Output the [X, Y] coordinate of the center of the cell containing the given text.  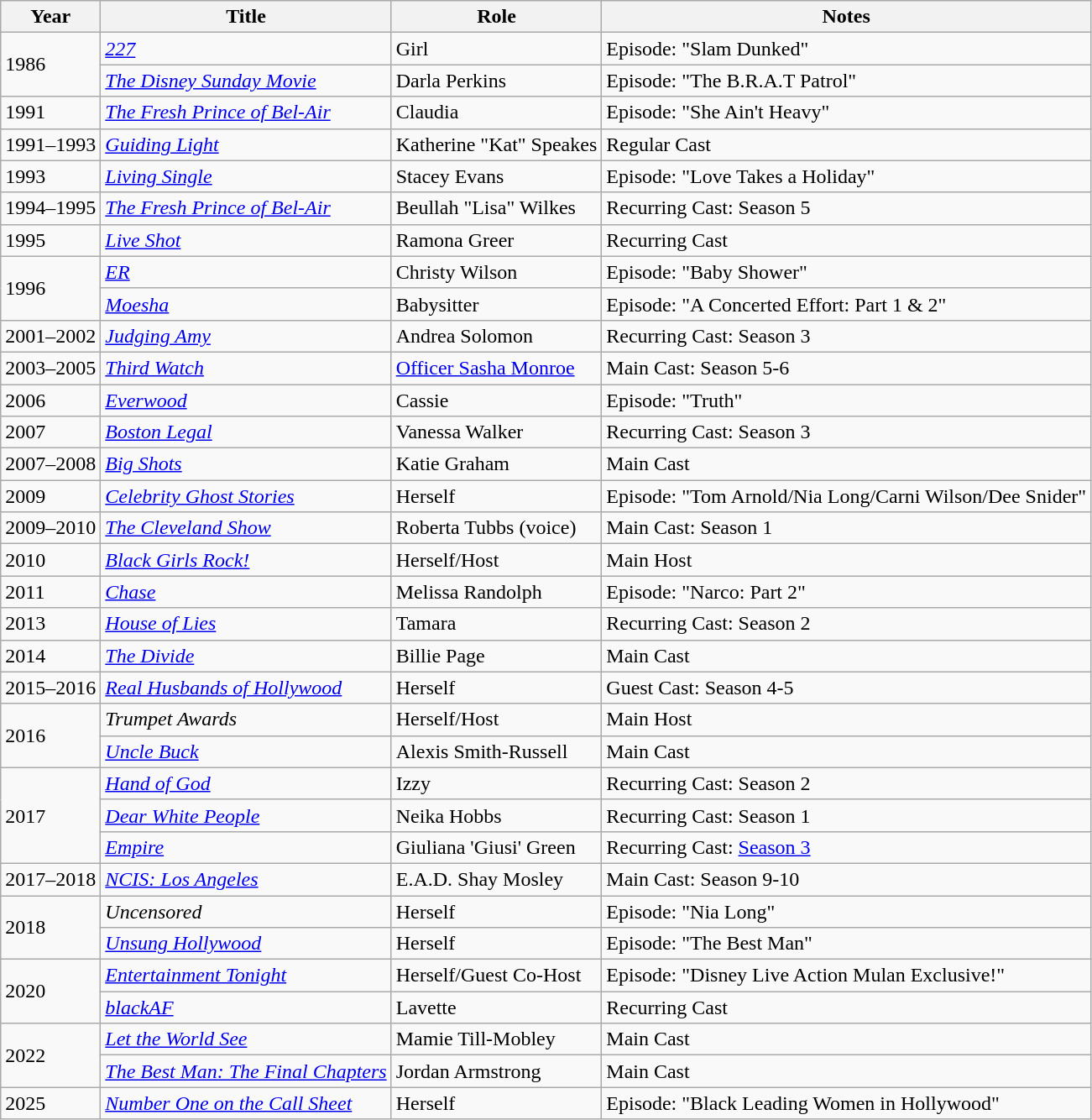
Tamara [497, 624]
2020 [50, 992]
Episode: "Tom Arnold/Nia Long/Carni Wilson/Dee Snider" [846, 496]
2013 [50, 624]
Mamie Till-Mobley [497, 1039]
1986 [50, 65]
E.A.D. Shay Mosley [497, 879]
Christy Wilson [497, 272]
2025 [50, 1103]
Herself/Guest Co-Host [497, 976]
The Cleveland Show [246, 528]
2010 [50, 560]
Judging Amy [246, 336]
Andrea Solomon [497, 336]
Melissa Randolph [497, 592]
Number One on the Call Sheet [246, 1103]
1996 [50, 288]
Main Cast: Season 9-10 [846, 879]
Entertainment Tonight [246, 976]
Regular Cast [846, 144]
Episode: "Truth" [846, 400]
Claudia [497, 113]
Let the World See [246, 1039]
Neika Hobbs [497, 815]
Uncle Buck [246, 751]
Live Shot [246, 240]
2009–2010 [50, 528]
NCIS: Los Angeles [246, 879]
Living Single [246, 176]
Stacey Evans [497, 176]
Izzy [497, 783]
ER [246, 272]
Trumpet Awards [246, 720]
Hand of God [246, 783]
Chase [246, 592]
227 [246, 49]
Third Watch [246, 368]
Episode: "Black Leading Women in Hollywood" [846, 1103]
Main Cast: Season 1 [846, 528]
2007 [50, 432]
2016 [50, 735]
Alexis Smith-Russell [497, 751]
2003–2005 [50, 368]
1991 [50, 113]
Year [50, 17]
2017–2018 [50, 879]
Darla Perkins [497, 81]
The Divide [246, 656]
Giuliana 'Giusi' Green [497, 847]
Guest Cast: Season 4-5 [846, 688]
Katie Graham [497, 464]
Unsung Hollywood [246, 944]
Guiding Light [246, 144]
Recurring Cast: Season 1 [846, 815]
Dear White People [246, 815]
Lavette [497, 1007]
blackAF [246, 1007]
The Disney Sunday Movie [246, 81]
Episode: "A Concerted Effort: Part 1 & 2" [846, 304]
2018 [50, 927]
Katherine "Kat" Speakes [497, 144]
2006 [50, 400]
House of Lies [246, 624]
Episode: "Baby Shower" [846, 272]
Episode: "The B.R.A.T Patrol" [846, 81]
2009 [50, 496]
Episode: "Narco: Part 2" [846, 592]
Title [246, 17]
Jordan Armstrong [497, 1071]
Role [497, 17]
2017 [50, 815]
Recurring Cast: Season 5 [846, 208]
Real Husbands of Hollywood [246, 688]
Episode: "Nia Long" [846, 911]
2015–2016 [50, 688]
Celebrity Ghost Stories [246, 496]
Boston Legal [246, 432]
Moesha [246, 304]
2014 [50, 656]
Notes [846, 17]
Uncensored [246, 911]
2011 [50, 592]
Episode: "Disney Live Action Mulan Exclusive!" [846, 976]
Billie Page [497, 656]
Girl [497, 49]
Episode: "Slam Dunked" [846, 49]
Cassie [497, 400]
Black Girls Rock! [246, 560]
1994–1995 [50, 208]
Episode: "She Ain't Heavy" [846, 113]
Main Cast: Season 5-6 [846, 368]
Episode: "Love Takes a Holiday" [846, 176]
The Best Man: The Final Chapters [246, 1071]
Babysitter [497, 304]
Ramona Greer [497, 240]
Big Shots [246, 464]
Beullah "Lisa" Wilkes [497, 208]
Episode: "The Best Man" [846, 944]
Empire [246, 847]
1991–1993 [50, 144]
2001–2002 [50, 336]
Vanessa Walker [497, 432]
1995 [50, 240]
Everwood [246, 400]
2007–2008 [50, 464]
2022 [50, 1055]
1993 [50, 176]
Roberta Tubbs (voice) [497, 528]
Officer Sasha Monroe [497, 368]
